Identify which cell holds the provided text, then report its [x, y] central coordinate. 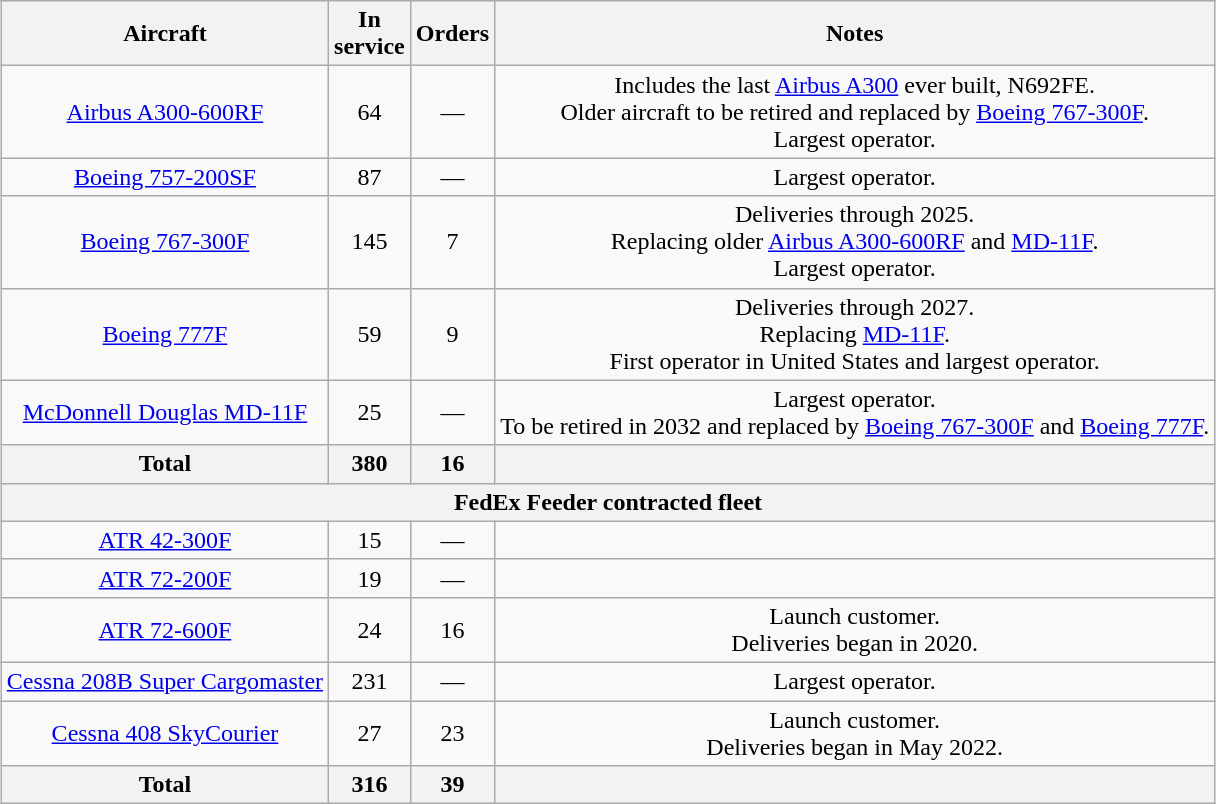
25 [370, 412]
McDonnell Douglas MD-11F [164, 412]
Notes [855, 34]
Deliveries through 2027.Replacing MD-11F.First operator in United States and largest operator. [855, 334]
380 [370, 464]
Launch customer.Deliveries began in 2020. [855, 630]
19 [370, 578]
316 [370, 785]
23 [452, 732]
ATR 72-200F [164, 578]
7 [452, 242]
Orders [452, 34]
87 [370, 177]
27 [370, 732]
FedEx Feeder contracted fleet [608, 502]
231 [370, 681]
64 [370, 112]
Aircraft [164, 34]
39 [452, 785]
24 [370, 630]
9 [452, 334]
Cessna 408 SkyCourier [164, 732]
Inservice [370, 34]
145 [370, 242]
59 [370, 334]
Boeing 757-200SF [164, 177]
Boeing 767-300F [164, 242]
Deliveries through 2025.Replacing older Airbus A300-600RF and MD-11F.Largest operator. [855, 242]
ATR 72-600F [164, 630]
15 [370, 540]
Largest operator.To be retired in 2032 and replaced by Boeing 767-300F and Boeing 777F. [855, 412]
Boeing 777F [164, 334]
Launch customer.Deliveries began in May 2022. [855, 732]
Includes the last Airbus A300 ever built, N692FE.Older aircraft to be retired and replaced by Boeing 767-300F.Largest operator. [855, 112]
Airbus A300-600RF [164, 112]
Cessna 208B Super Cargomaster [164, 681]
ATR 42-300F [164, 540]
